From the cell containing the given text, extract its center point as (x, y) coordinate. 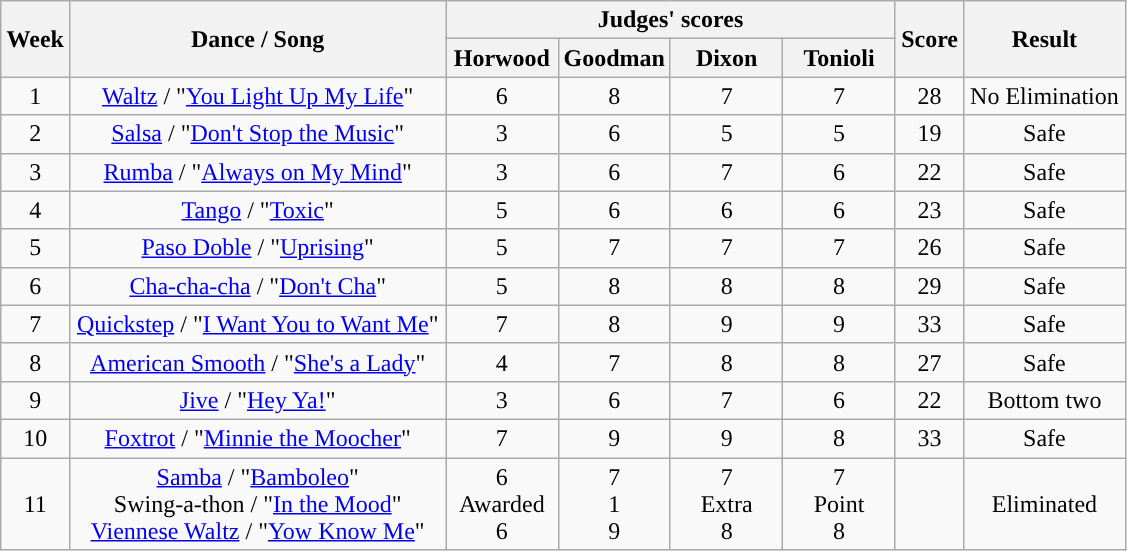
Foxtrot / "Minnie the Moocher" (258, 438)
19 (930, 134)
Quickstep / "I Want You to Want Me" (258, 324)
Week (36, 39)
Horwood (502, 58)
American Smooth / "She's a Lady" (258, 362)
Dance / Song (258, 39)
Result (1044, 39)
Salsa / "Don't Stop the Music" (258, 134)
7Point8 (839, 504)
Tango / "Toxic" (258, 210)
26 (930, 248)
29 (930, 286)
Waltz / "You Light Up My Life" (258, 96)
2 (36, 134)
7Extra8 (726, 504)
Jive / "Hey Ya!" (258, 400)
23 (930, 210)
28 (930, 96)
Tonioli (839, 58)
6Awarded6 (502, 504)
Paso Doble / "Uprising" (258, 248)
Goodman (614, 58)
27 (930, 362)
10 (36, 438)
Samba / "Bamboleo"Swing-a-thon / "In the Mood"Viennese Waltz / "Yow Know Me" (258, 504)
11 (36, 504)
Dixon (726, 58)
Rumba / "Always on My Mind" (258, 172)
719 (614, 504)
Score (930, 39)
Eliminated (1044, 504)
1 (36, 96)
Judges' scores (671, 20)
Cha-cha-cha / "Don't Cha" (258, 286)
Bottom two (1044, 400)
No Elimination (1044, 96)
